Search for the cell housing the specified text and yield its [X, Y] center coordinate. 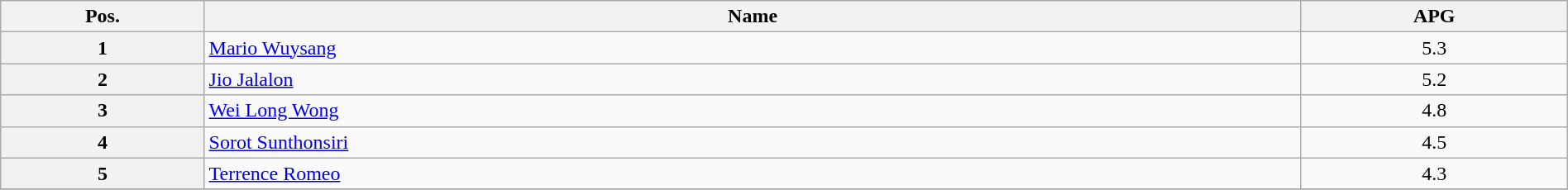
4.5 [1434, 142]
APG [1434, 17]
1 [103, 48]
2 [103, 79]
Name [753, 17]
Sorot Sunthonsiri [753, 142]
4.3 [1434, 173]
5.2 [1434, 79]
5 [103, 173]
3 [103, 111]
4 [103, 142]
Mario Wuysang [753, 48]
Terrence Romeo [753, 173]
Jio Jalalon [753, 79]
4.8 [1434, 111]
Pos. [103, 17]
Wei Long Wong [753, 111]
5.3 [1434, 48]
